Provide the (X, Y) coordinate of the cell's center where the given text is located.  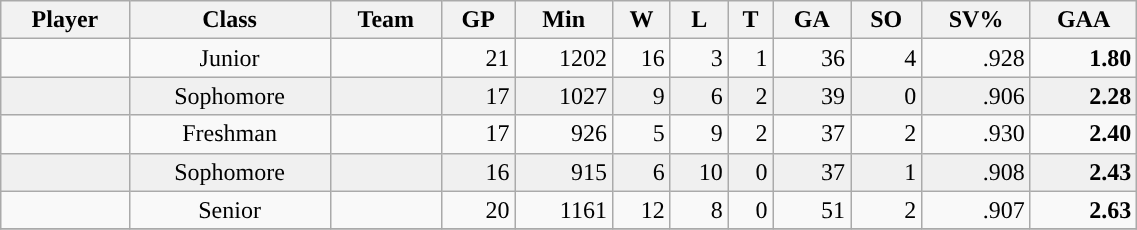
Senior (230, 210)
GAA (1083, 20)
4 (886, 58)
SO (886, 20)
51 (812, 210)
8 (699, 210)
.930 (976, 134)
Team (386, 20)
36 (812, 58)
GP (478, 20)
Freshman (230, 134)
Min (564, 20)
.908 (976, 172)
1161 (564, 210)
3 (699, 58)
10 (699, 172)
12 (641, 210)
T (750, 20)
.928 (976, 58)
2.43 (1083, 172)
20 (478, 210)
21 (478, 58)
39 (812, 96)
2.28 (1083, 96)
GA (812, 20)
.906 (976, 96)
SV% (976, 20)
Class (230, 20)
Player (65, 20)
1202 (564, 58)
.907 (976, 210)
915 (564, 172)
2.63 (1083, 210)
L (699, 20)
1027 (564, 96)
5 (641, 134)
Junior (230, 58)
2.40 (1083, 134)
1.80 (1083, 58)
W (641, 20)
926 (564, 134)
